Return (X, Y) of the center of cell containing provided text 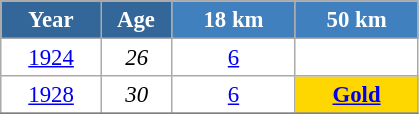
Year (52, 20)
Gold (356, 95)
1924 (52, 58)
26 (136, 58)
18 km (234, 20)
50 km (356, 20)
1928 (52, 95)
30 (136, 95)
Age (136, 20)
